Output the [x, y] coordinate of the center of the cell containing the given text.  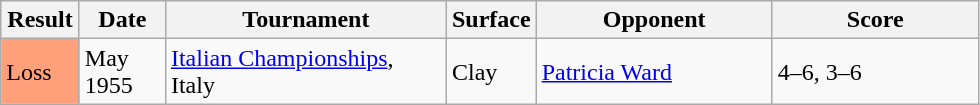
Clay [491, 72]
May 1955 [122, 72]
Loss [40, 72]
Tournament [306, 20]
Italian Championships, Italy [306, 72]
Result [40, 20]
Date [122, 20]
Score [875, 20]
Surface [491, 20]
Patricia Ward [654, 72]
4–6, 3–6 [875, 72]
Opponent [654, 20]
